Capture the cell that displays the provided text and extract its [x, y] central coordinate. 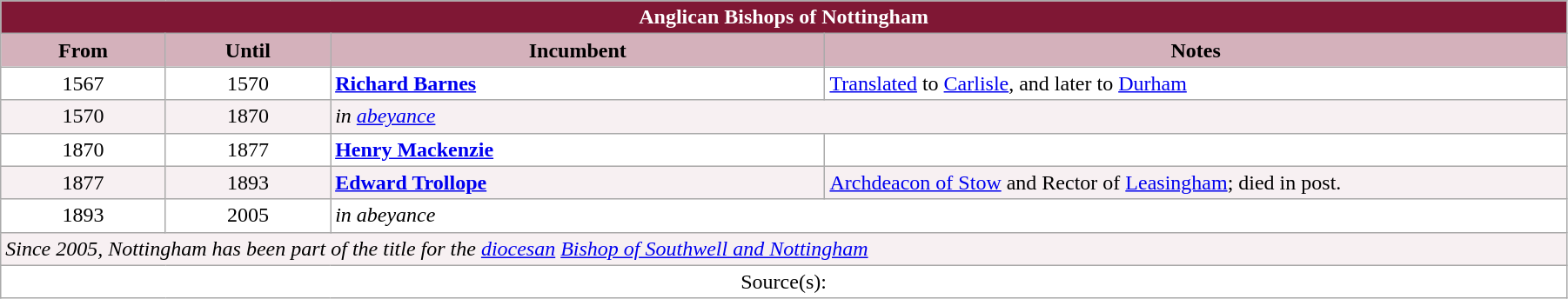
Archdeacon of Stow and Rector of Leasingham; died in post. [1196, 183]
Edward Trollope [578, 183]
Source(s): [784, 282]
Notes [1196, 50]
Henry Mackenzie [578, 149]
1567 [84, 83]
2005 [247, 216]
Until [247, 50]
Incumbent [578, 50]
Richard Barnes [578, 83]
Since 2005, Nottingham has been part of the title for the diocesan Bishop of Southwell and Nottingham [784, 249]
From [84, 50]
Translated to Carlisle, and later to Durham [1196, 83]
Anglican Bishops of Nottingham [784, 17]
